Capture the cell that displays the provided text and extract its (x, y) central coordinate. 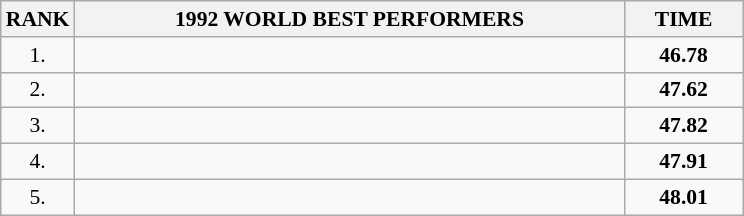
2. (38, 90)
47.62 (684, 90)
TIME (684, 19)
48.01 (684, 197)
47.82 (684, 126)
3. (38, 126)
1992 WORLD BEST PERFORMERS (349, 19)
47.91 (684, 162)
RANK (38, 19)
1. (38, 55)
46.78 (684, 55)
4. (38, 162)
5. (38, 197)
